Provide the [x, y] coordinate of the cell's center where the given text is located.  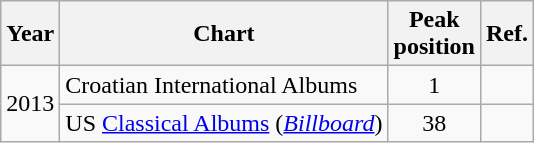
US Classical Albums (Billboard) [224, 123]
1 [434, 85]
Year [30, 34]
2013 [30, 104]
Croatian International Albums [224, 85]
Ref. [506, 34]
Peakposition [434, 34]
38 [434, 123]
Chart [224, 34]
